Return (x, y) of the center of cell containing provided text 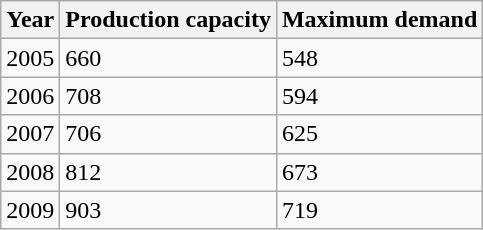
2005 (30, 58)
903 (168, 210)
2008 (30, 172)
548 (379, 58)
625 (379, 134)
2009 (30, 210)
Year (30, 20)
719 (379, 210)
812 (168, 172)
2007 (30, 134)
594 (379, 96)
2006 (30, 96)
706 (168, 134)
Production capacity (168, 20)
Maximum demand (379, 20)
660 (168, 58)
708 (168, 96)
673 (379, 172)
